Determine the (X, Y) coordinate at the center of the cell enclosing the given text.  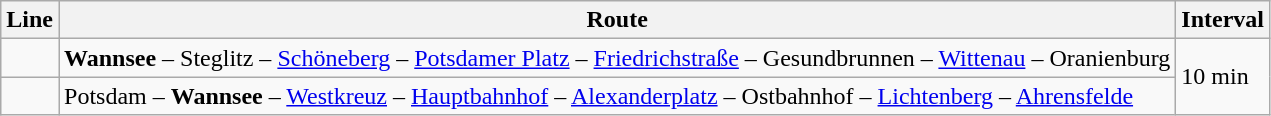
Route (616, 20)
Interval (1223, 20)
Line (30, 20)
10 min (1223, 77)
Wannsee – Steglitz – Schöneberg – Potsdamer Platz – Friedrichstraße – Gesundbrunnen – Wittenau – Oranienburg (616, 58)
Potsdam – Wannsee – Westkreuz – Hauptbahnhof – Alexanderplatz – Ostbahnhof – Lichtenberg – Ahrensfelde (616, 96)
